Detect which cell encompasses the target text, then output its [X, Y] center coordinate. 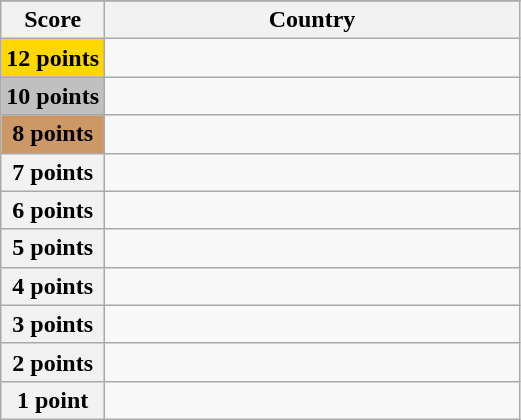
8 points [53, 134]
1 point [53, 400]
5 points [53, 248]
Country [312, 20]
3 points [53, 324]
Score [53, 20]
4 points [53, 286]
2 points [53, 362]
7 points [53, 172]
12 points [53, 58]
6 points [53, 210]
10 points [53, 96]
